Scan for the cell matching the given text and deliver its [x, y] coordinate at center. 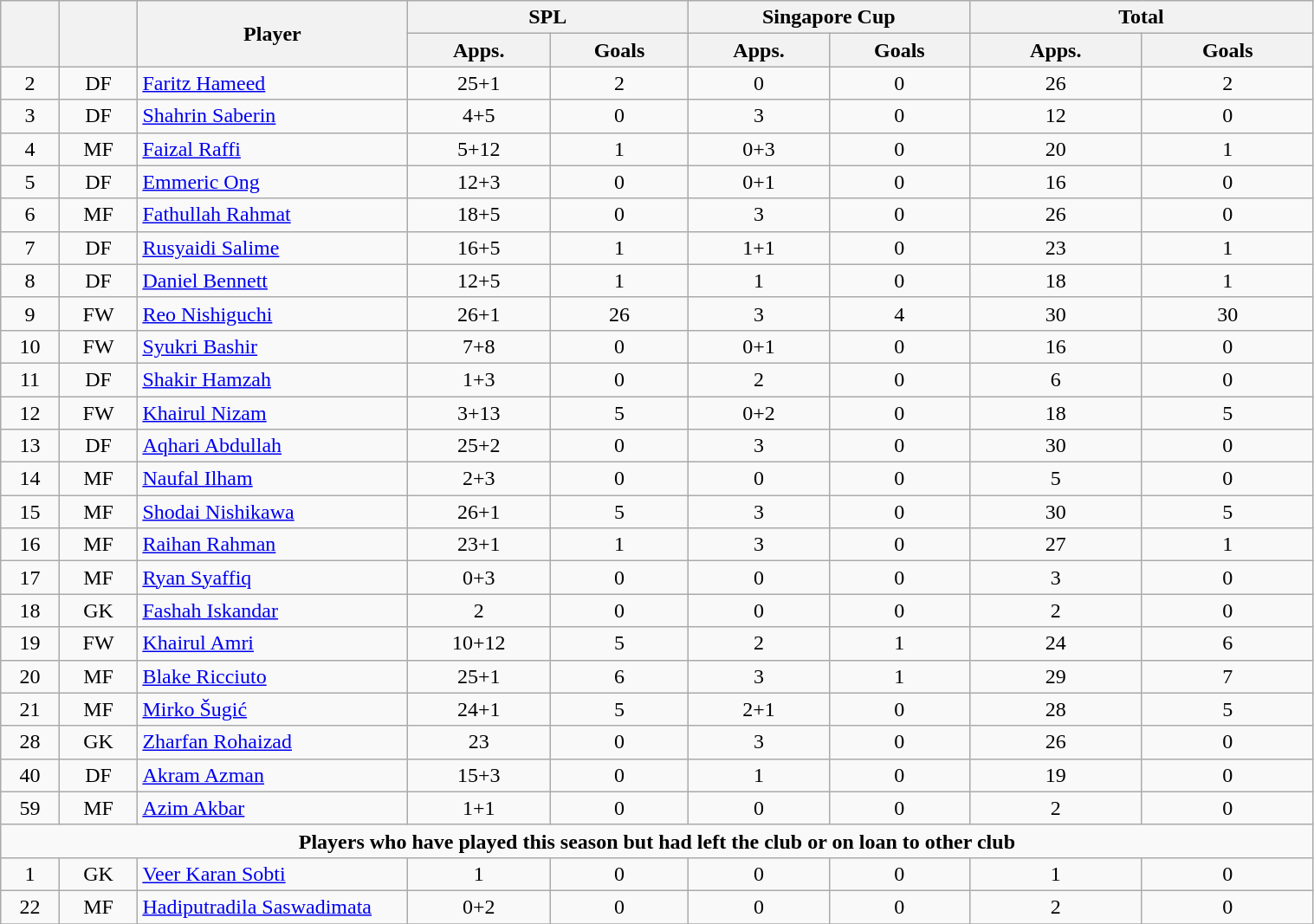
25+2 [479, 446]
Hadiputradila Saswadimata [272, 907]
Aqhari Abdullah [272, 446]
Shakir Hamzah [272, 379]
2+1 [759, 709]
9 [30, 313]
Khairul Amri [272, 643]
29 [1055, 676]
Player [272, 34]
12+3 [479, 182]
21 [30, 709]
11 [30, 379]
3+13 [479, 413]
16+5 [479, 248]
2+3 [479, 479]
Fathullah Rahmat [272, 215]
10+12 [479, 643]
14 [30, 479]
Zharfan Rohaizad [272, 742]
Khairul Nizam [272, 413]
Ryan Syaffiq [272, 578]
23+1 [479, 545]
Veer Karan Sobti [272, 874]
22 [30, 907]
Akram Azman [272, 775]
Rusyaidi Salime [272, 248]
5+12 [479, 149]
Reo Nishiguchi [272, 313]
Players who have played this season but had left the club or on loan to other club [657, 841]
18+5 [479, 215]
Raihan Rahman [272, 545]
15 [30, 512]
Singapore Cup [830, 17]
7+8 [479, 346]
SPL [547, 17]
4+5 [479, 116]
13 [30, 446]
Blake Ricciuto [272, 676]
Mirko Šugić [272, 709]
12+5 [479, 281]
Emmeric Ong [272, 182]
Total [1142, 17]
Shahrin Saberin [272, 116]
Fashah Iskandar [272, 611]
Faritz Hameed [272, 83]
24+1 [479, 709]
Daniel Bennett [272, 281]
1+3 [479, 379]
Faizal Raffi [272, 149]
Shodai Nishikawa [272, 512]
59 [30, 808]
8 [30, 281]
17 [30, 578]
24 [1055, 643]
Naufal Ilham [272, 479]
40 [30, 775]
10 [30, 346]
Azim Akbar [272, 808]
15+3 [479, 775]
27 [1055, 545]
Syukri Bashir [272, 346]
